For the text-containing cell, return its midpoint in [X, Y] coordinate format. 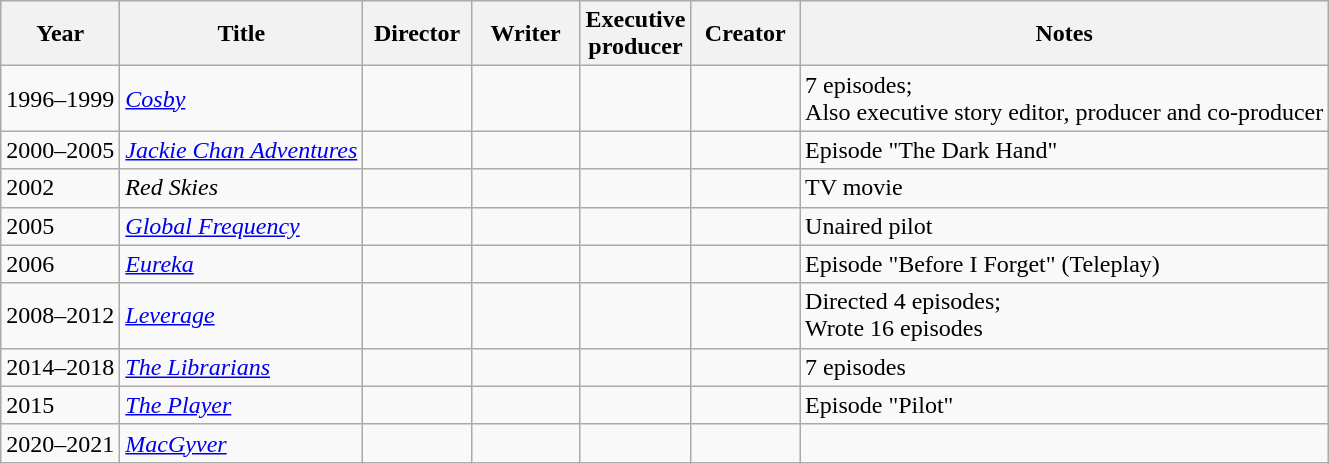
2006 [60, 264]
The Player [242, 405]
Director [418, 34]
2008–2012 [60, 316]
Executive producer [636, 34]
Notes [1064, 34]
Global Frequency [242, 226]
2002 [60, 188]
Title [242, 34]
Leverage [242, 316]
Directed 4 episodes;Wrote 16 episodes [1064, 316]
2020–2021 [60, 443]
Jackie Chan Adventures [242, 150]
2015 [60, 405]
Year [60, 34]
1996–1999 [60, 98]
7 episodes [1064, 367]
Cosby [242, 98]
The Librarians [242, 367]
Red Skies [242, 188]
2005 [60, 226]
2014–2018 [60, 367]
Eureka [242, 264]
2000–2005 [60, 150]
MacGyver [242, 443]
TV movie [1064, 188]
7 episodes;Also executive story editor, producer and co-producer [1064, 98]
Episode "The Dark Hand" [1064, 150]
Episode "Before I Forget" (Teleplay) [1064, 264]
Writer [526, 34]
Episode "Pilot" [1064, 405]
Creator [746, 34]
Unaired pilot [1064, 226]
